Extract the [X, Y] coordinate from the center of the cell holding the provided text.  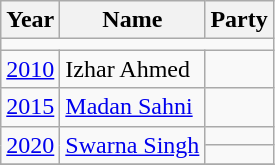
2010 [30, 69]
2015 [30, 107]
Name [132, 20]
Madan Sahni [132, 107]
Izhar Ahmed [132, 69]
2020 [30, 145]
Swarna Singh [132, 145]
Party [239, 20]
Year [30, 20]
